Pinpoint the cell where the given text exists, returning its (x, y) midpoint coordinate. 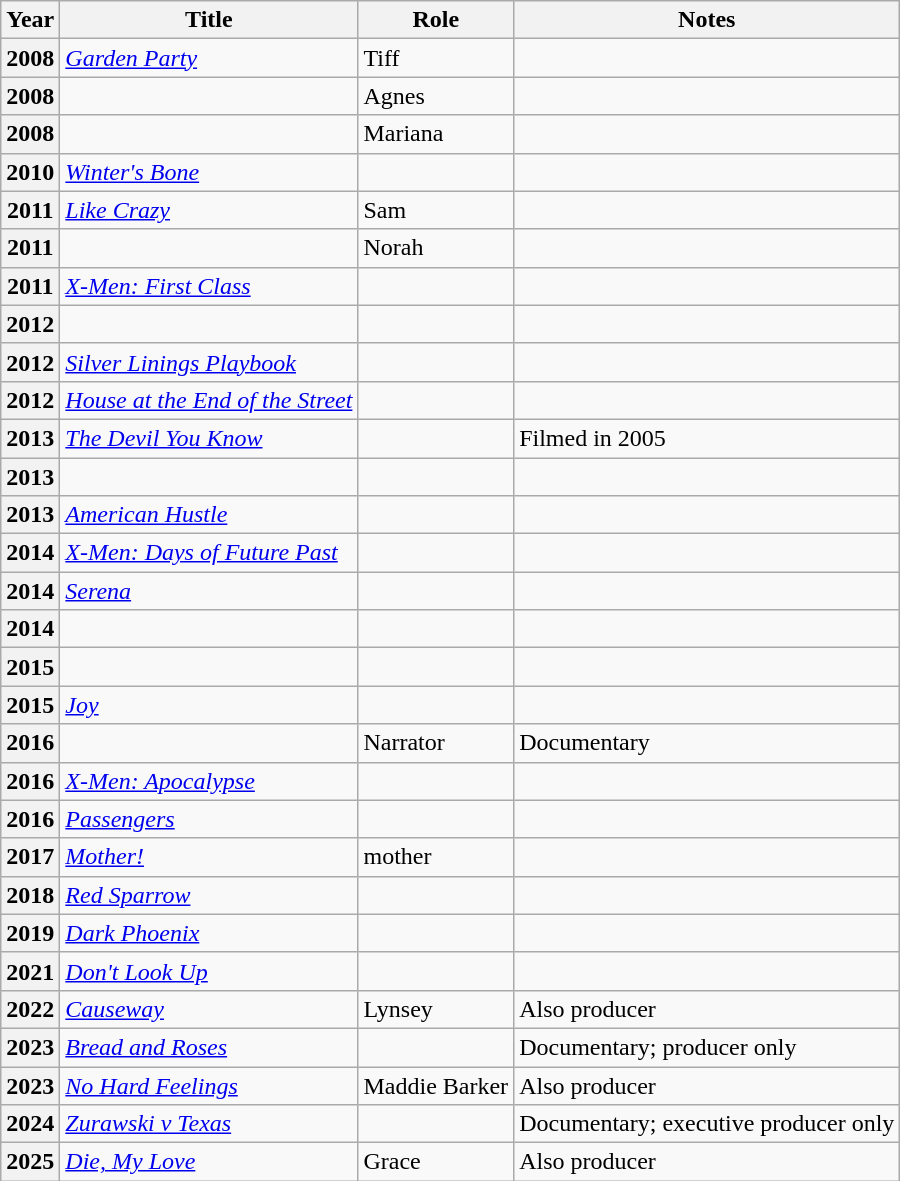
Mother! (209, 857)
No Hard Feelings (209, 1085)
Serena (209, 591)
Title (209, 20)
Die, My Love (209, 1162)
The Devil You Know (209, 438)
2021 (30, 971)
Dark Phoenix (209, 933)
Lynsey (436, 1009)
Garden Party (209, 58)
Bread and Roses (209, 1047)
Grace (436, 1162)
Silver Linings Playbook (209, 362)
Like Crazy (209, 210)
Red Sparrow (209, 895)
2010 (30, 172)
2018 (30, 895)
House at the End of the Street (209, 400)
Causeway (209, 1009)
Notes (707, 20)
mother (436, 857)
2019 (30, 933)
Don't Look Up (209, 971)
Mariana (436, 134)
Role (436, 20)
Sam (436, 210)
Tiff (436, 58)
Documentary (707, 743)
Maddie Barker (436, 1085)
Filmed in 2005 (707, 438)
Narrator (436, 743)
2017 (30, 857)
Joy (209, 705)
2022 (30, 1009)
X-Men: First Class (209, 286)
Agnes (436, 96)
Year (30, 20)
2024 (30, 1124)
X-Men: Days of Future Past (209, 553)
American Hustle (209, 515)
Winter's Bone (209, 172)
Zurawski v Texas (209, 1124)
Documentary; producer only (707, 1047)
2025 (30, 1162)
X-Men: Apocalypse (209, 781)
Passengers (209, 819)
Norah (436, 248)
Documentary; executive producer only (707, 1124)
